Identify which cell holds the provided text, then report its [X, Y] central coordinate. 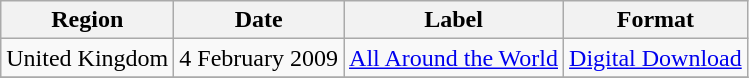
All Around the World [454, 58]
Digital Download [656, 58]
Date [259, 20]
4 February 2009 [259, 58]
United Kingdom [88, 58]
Format [656, 20]
Label [454, 20]
Region [88, 20]
